Pinpoint the cell where the given text exists, returning its (x, y) midpoint coordinate. 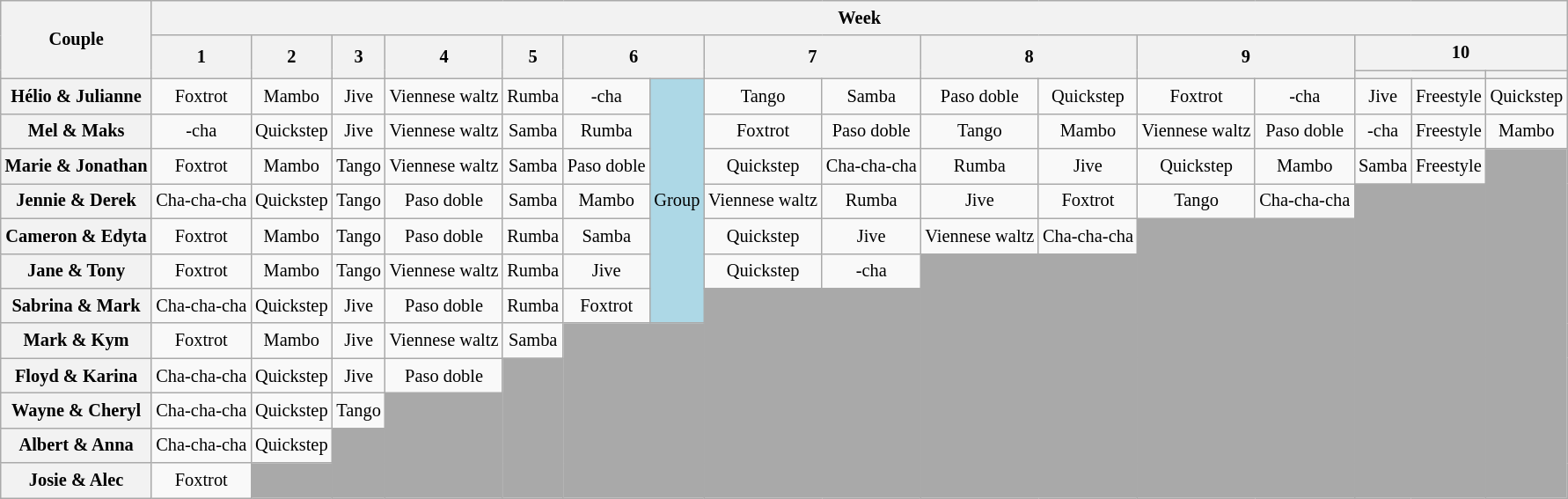
Josie & Alec (77, 481)
Couple (77, 39)
5 (533, 56)
Mark & Kym (77, 341)
Week (859, 18)
Floyd & Karina (77, 376)
Hélio & Julianne (77, 96)
10 (1461, 53)
Wayne & Cheryl (77, 410)
3 (358, 56)
Jennie & Derek (77, 201)
2 (291, 56)
4 (444, 56)
9 (1246, 56)
Mel & Maks (77, 131)
1 (201, 56)
6 (634, 56)
7 (812, 56)
Group (677, 201)
8 (1029, 56)
Albert & Anna (77, 445)
Cameron & Edyta (77, 236)
Jane & Tony (77, 271)
Marie & Jonathan (77, 166)
Sabrina & Mark (77, 305)
